Pinpoint the cell where the given text exists, returning its (X, Y) midpoint coordinate. 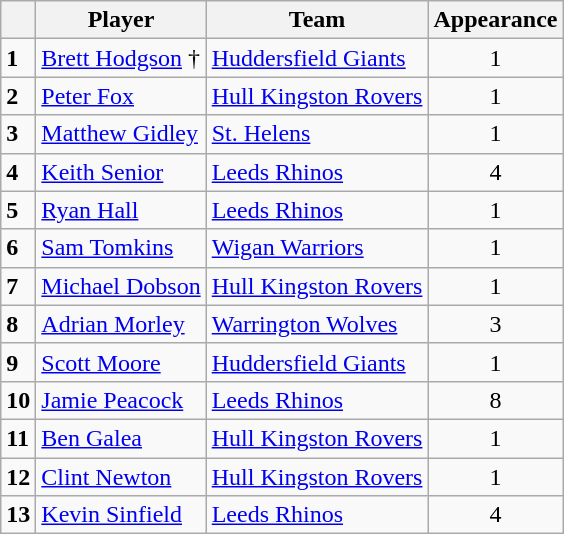
Scott Moore (121, 362)
5 (18, 210)
Jamie Peacock (121, 400)
Matthew Gidley (121, 134)
2 (18, 96)
Keith Senior (121, 172)
12 (18, 477)
Player (121, 20)
St. Helens (317, 134)
Adrian Morley (121, 324)
11 (18, 438)
Kevin Sinfield (121, 515)
Appearance (496, 20)
Wigan Warriors (317, 248)
Ben Galea (121, 438)
Sam Tomkins (121, 248)
Brett Hodgson † (121, 58)
Michael Dobson (121, 286)
10 (18, 400)
Warrington Wolves (317, 324)
Team (317, 20)
Peter Fox (121, 96)
13 (18, 515)
Ryan Hall (121, 210)
9 (18, 362)
7 (18, 286)
6 (18, 248)
Clint Newton (121, 477)
